Find where the given text appears and provide that cell's center as (X, Y) coordinate. 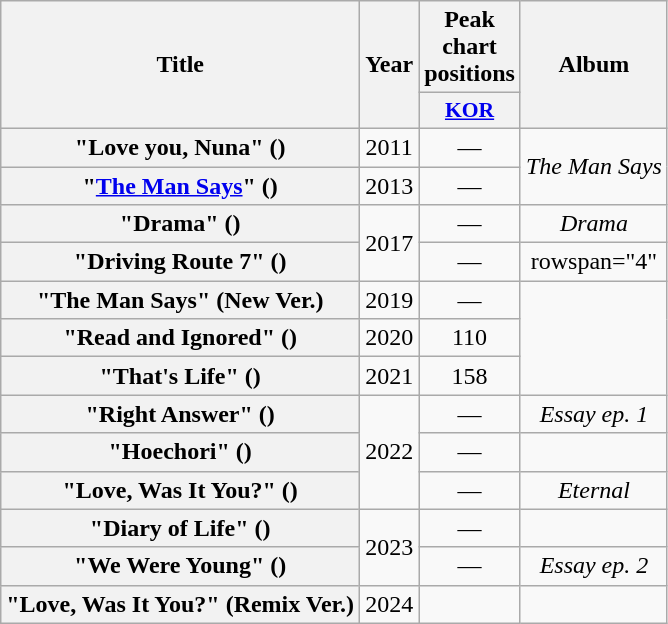
"The Man Says" () (180, 185)
"Right Answer" () (180, 414)
2021 (390, 376)
110 (470, 338)
"Hoechori" () (180, 452)
Eternal (594, 490)
Essay ep. 1 (594, 414)
KOR (470, 111)
2011 (390, 147)
2020 (390, 338)
"Love, Was It You?" (Remix Ver.) (180, 604)
Title (180, 65)
Year (390, 65)
2024 (390, 604)
rowspan="4" (594, 262)
The Man Says (594, 166)
"We Were Young" () (180, 566)
Peak chart positions (470, 47)
Drama (594, 224)
"Diary of Life" () (180, 528)
Album (594, 65)
158 (470, 376)
2022 (390, 452)
"The Man Says" (New Ver.) (180, 300)
"That's Life" () (180, 376)
"Read and Ignored" () (180, 338)
Essay ep. 2 (594, 566)
"Love you, Nuna" () (180, 147)
2013 (390, 185)
"Love, Was It You?" () (180, 490)
"Drama" () (180, 224)
2023 (390, 547)
2019 (390, 300)
"Driving Route 7" () (180, 262)
2017 (390, 243)
